Return (X, Y) of the center of cell containing provided text 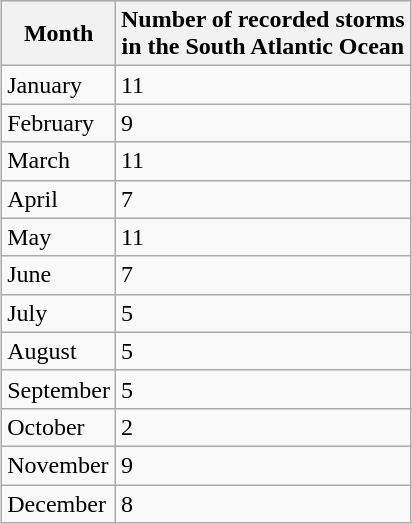
March (59, 161)
August (59, 351)
December (59, 503)
October (59, 427)
Number of recorded stormsin the South Atlantic Ocean (262, 34)
2 (262, 427)
September (59, 389)
June (59, 275)
July (59, 313)
8 (262, 503)
November (59, 465)
January (59, 85)
April (59, 199)
February (59, 123)
Month (59, 34)
May (59, 237)
